Return (x, y) of the center of cell containing provided text 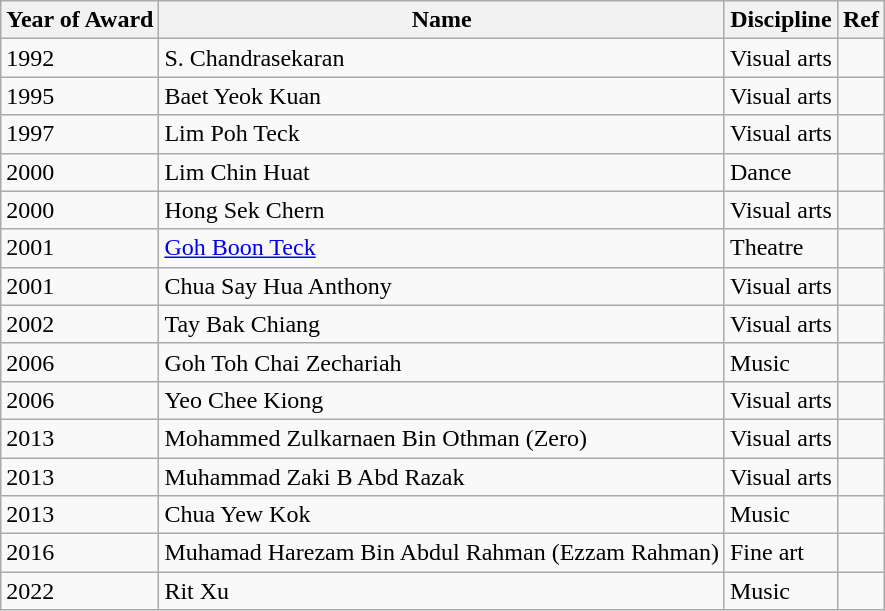
Theatre (780, 248)
2002 (80, 324)
Discipline (780, 20)
Dance (780, 172)
Year of Award (80, 20)
1997 (80, 134)
1995 (80, 96)
Lim Chin Huat (442, 172)
Chua Yew Kok (442, 515)
2022 (80, 591)
Mohammed Zulkarnaen Bin Othman (Zero) (442, 438)
Tay Bak Chiang (442, 324)
Chua Say Hua Anthony (442, 286)
S. Chandrasekaran (442, 58)
Ref (860, 20)
Baet Yeok Kuan (442, 96)
Muhamad Harezam Bin Abdul Rahman (Ezzam Rahman) (442, 553)
Name (442, 20)
Muhammad Zaki B Abd Razak (442, 477)
Fine art (780, 553)
2016 (80, 553)
Hong Sek Chern (442, 210)
1992 (80, 58)
Goh Boon Teck (442, 248)
Lim Poh Teck (442, 134)
Rit Xu (442, 591)
Yeo Chee Kiong (442, 400)
Goh Toh Chai Zechariah (442, 362)
